Extract the [X, Y] coordinate from the center of the cell holding the provided text.  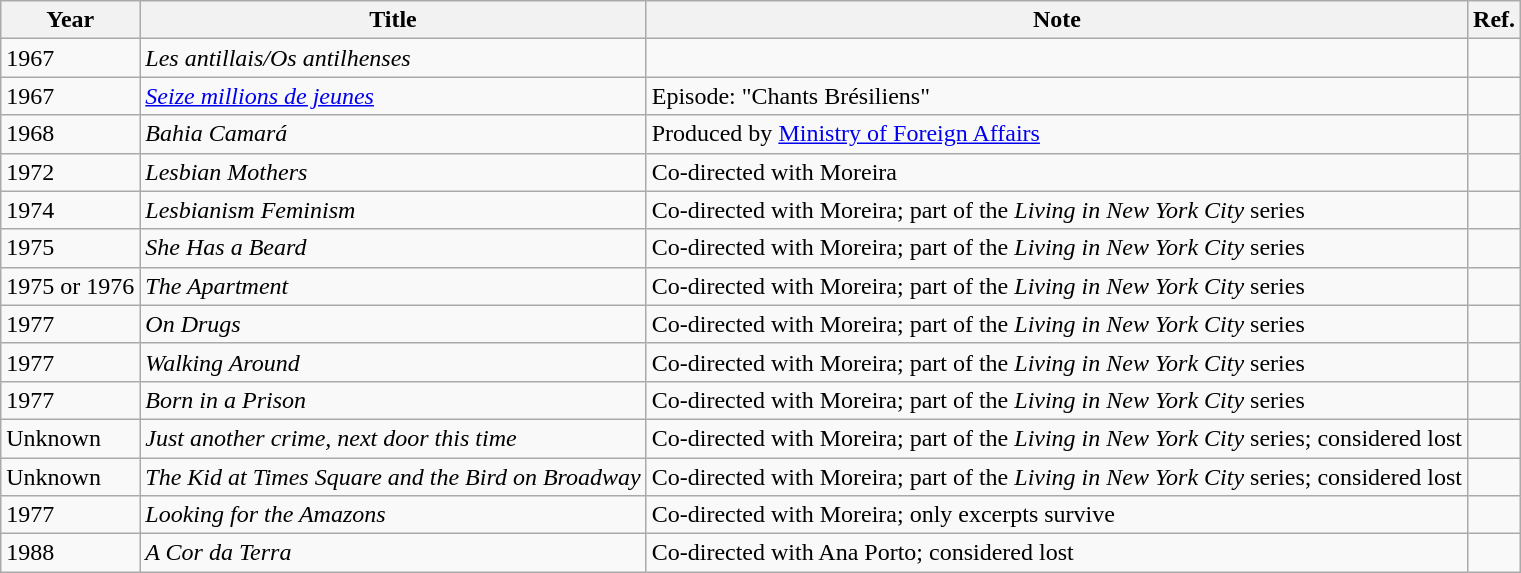
Walking Around [393, 362]
Lesbianism Feminism [393, 210]
1975 [70, 248]
She Has a Beard [393, 248]
1988 [70, 553]
1972 [70, 172]
On Drugs [393, 324]
Looking for the Amazons [393, 515]
Produced by Ministry of Foreign Affairs [1056, 134]
Title [393, 20]
Just another crime, next door this time [393, 438]
1975 or 1976 [70, 286]
Note [1056, 20]
Ref. [1494, 20]
Seize millions de jeunes [393, 96]
Lesbian Mothers [393, 172]
A Cor da Terra [393, 553]
Born in a Prison [393, 400]
1974 [70, 210]
Episode: "Chants Brésiliens" [1056, 96]
Co-directed with Moreira; only excerpts survive [1056, 515]
The Kid at Times Square and the Bird on Broadway [393, 477]
The Apartment [393, 286]
1968 [70, 134]
Year [70, 20]
Les antillais/Os antilhenses [393, 58]
Co-directed with Ana Porto; considered lost [1056, 553]
Co-directed with Moreira [1056, 172]
Bahia Camará [393, 134]
